Return [X, Y] of the center of cell containing provided text 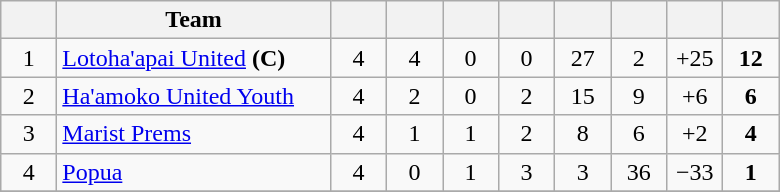
27 [583, 58]
Team [194, 20]
9 [639, 96]
15 [583, 96]
+6 [695, 96]
Ha'amoko United Youth [194, 96]
12 [751, 58]
Lotoha'apai United (C) [194, 58]
+25 [695, 58]
Marist Prems [194, 134]
Popua [194, 172]
36 [639, 172]
+2 [695, 134]
8 [583, 134]
−33 [695, 172]
